Locate the cell with the specified text and output its [x, y] center coordinate. 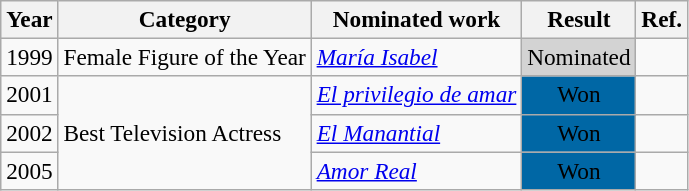
Ref. [662, 19]
1999 [30, 57]
2001 [30, 95]
Female Figure of the Year [184, 57]
2005 [30, 170]
María Isabel [416, 57]
Result [579, 19]
Year [30, 19]
Nominated [579, 57]
2002 [30, 133]
Category [184, 19]
Amor Real [416, 170]
Nominated work [416, 19]
Best Television Actress [184, 132]
El privilegio de amar [416, 95]
El Manantial [416, 133]
